Search for the cell housing the specified text and yield its (x, y) center coordinate. 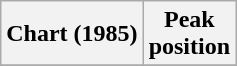
Chart (1985) (72, 34)
Peakposition (189, 34)
